Capture the cell that displays the provided text and extract its [x, y] central coordinate. 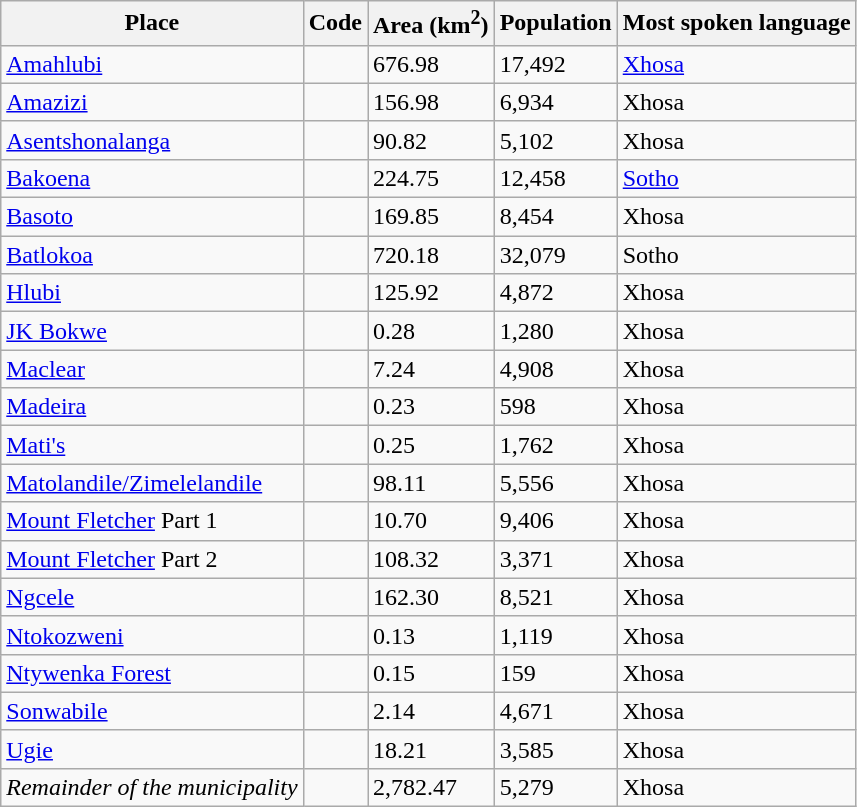
4,671 [556, 711]
9,406 [556, 521]
125.92 [432, 293]
Matolandile/Zimelelandile [152, 483]
720.18 [432, 255]
90.82 [432, 140]
2,782.47 [432, 787]
Area (km2) [432, 24]
3,585 [556, 749]
0.25 [432, 445]
Ugie [152, 749]
0.28 [432, 331]
4,872 [556, 293]
Ntokozweni [152, 635]
Amahlubi [152, 64]
108.32 [432, 559]
JK Bokwe [152, 331]
17,492 [556, 64]
Mount Fletcher Part 1 [152, 521]
169.85 [432, 217]
162.30 [432, 597]
224.75 [432, 178]
5,556 [556, 483]
3,371 [556, 559]
1,762 [556, 445]
156.98 [432, 102]
Madeira [152, 407]
Ntywenka Forest [152, 673]
Amazizi [152, 102]
7.24 [432, 369]
0.23 [432, 407]
Mount Fletcher Part 2 [152, 559]
Most spoken language [736, 24]
Ngcele [152, 597]
Basoto [152, 217]
Remainder of the municipality [152, 787]
8,454 [556, 217]
Place [152, 24]
32,079 [556, 255]
6,934 [556, 102]
Sonwabile [152, 711]
4,908 [556, 369]
Mati's [152, 445]
98.11 [432, 483]
8,521 [556, 597]
1,280 [556, 331]
5,279 [556, 787]
Code [335, 24]
18.21 [432, 749]
0.15 [432, 673]
Maclear [152, 369]
Batlokoa [152, 255]
1,119 [556, 635]
676.98 [432, 64]
5,102 [556, 140]
598 [556, 407]
2.14 [432, 711]
Population [556, 24]
Hlubi [152, 293]
159 [556, 673]
Asentshonalanga [152, 140]
12,458 [556, 178]
Bakoena [152, 178]
10.70 [432, 521]
0.13 [432, 635]
